Detect which cell encompasses the target text, then output its [X, Y] center coordinate. 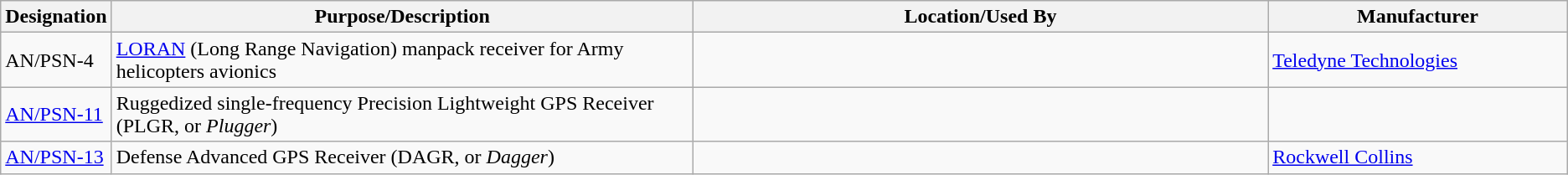
Purpose/Description [402, 17]
Defense Advanced GPS Receiver (DAGR, or Dagger) [402, 157]
Location/Used By [980, 17]
Teledyne Technologies [1418, 60]
Ruggedized single-frequency Precision Lightweight GPS Receiver (PLGR, or Plugger) [402, 114]
Rockwell Collins [1418, 157]
AN/PSN-11 [56, 114]
AN/PSN-4 [56, 60]
AN/PSN-13 [56, 157]
LORAN (Long Range Navigation) manpack receiver for Army helicopters avionics [402, 60]
Manufacturer [1418, 17]
Designation [56, 17]
